Capture the cell that displays the provided text and extract its (x, y) central coordinate. 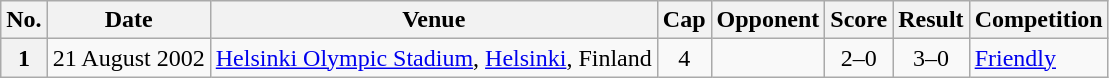
Date (128, 20)
Helsinki Olympic Stadium, Helsinki, Finland (434, 58)
3–0 (931, 58)
Opponent (768, 20)
Friendly (1038, 58)
1 (24, 58)
Venue (434, 20)
Result (931, 20)
21 August 2002 (128, 58)
No. (24, 20)
Competition (1038, 20)
Score (859, 20)
2–0 (859, 58)
Cap (684, 20)
4 (684, 58)
